From the cell containing the given text, extract its center point as (X, Y) coordinate. 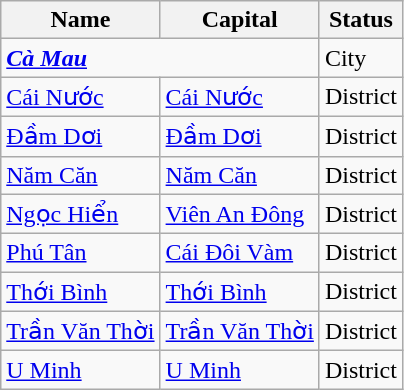
Cái Đôi Vàm (240, 253)
Status (360, 20)
City (360, 58)
Name (80, 20)
Phú Tân (80, 253)
Capital (240, 20)
Viên An Đông (240, 214)
Cà Mau (160, 58)
Ngọc Hiển (80, 214)
